From the cell containing the given text, extract its center point as [X, Y] coordinate. 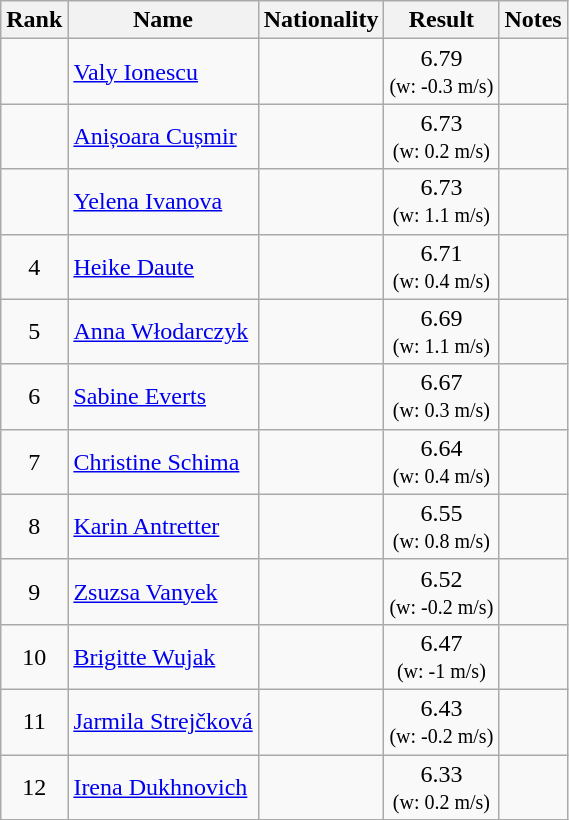
Anișoara Cușmir [163, 136]
7 [34, 462]
Irena Dukhnovich [163, 786]
Christine Schima [163, 462]
Rank [34, 20]
Result [442, 20]
Heike Daute [163, 266]
12 [34, 786]
Valy Ionescu [163, 72]
6.69(w: 1.1 m/s) [442, 332]
Name [163, 20]
Yelena Ivanova [163, 202]
8 [34, 526]
6.55(w: 0.8 m/s) [442, 526]
5 [34, 332]
6.73(w: 0.2 m/s) [442, 136]
Jarmila Strejčková [163, 722]
6.64(w: 0.4 m/s) [442, 462]
6.79(w: -0.3 m/s) [442, 72]
6.67(w: 0.3 m/s) [442, 396]
11 [34, 722]
6.73(w: 1.1 m/s) [442, 202]
9 [34, 592]
Nationality [321, 20]
6.71(w: 0.4 m/s) [442, 266]
Notes [533, 20]
4 [34, 266]
6.43(w: -0.2 m/s) [442, 722]
10 [34, 656]
6.47(w: -1 m/s) [442, 656]
Zsuzsa Vanyek [163, 592]
Anna Włodarczyk [163, 332]
Brigitte Wujak [163, 656]
6 [34, 396]
6.52(w: -0.2 m/s) [442, 592]
Karin Antretter [163, 526]
Sabine Everts [163, 396]
6.33(w: 0.2 m/s) [442, 786]
